Extract the (x, y) coordinate from the center of the cell holding the provided text.  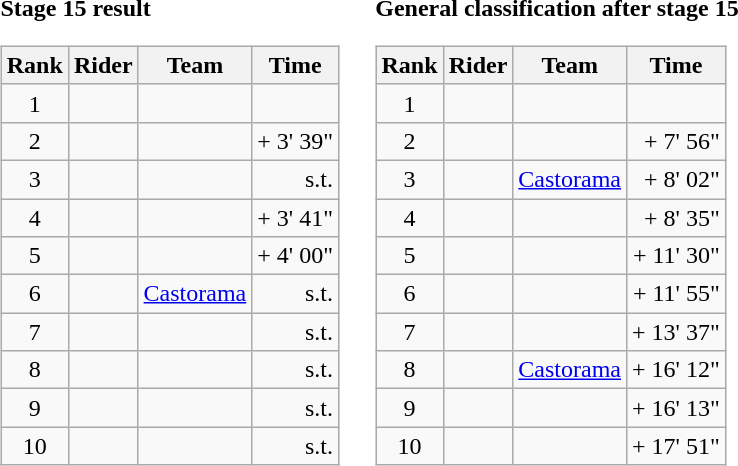
+ 3' 41" (296, 217)
+ 17' 51" (676, 446)
+ 8' 35" (676, 217)
+ 8' 02" (676, 179)
+ 16' 12" (676, 370)
+ 11' 55" (676, 294)
+ 4' 00" (296, 256)
+ 11' 30" (676, 256)
+ 13' 37" (676, 332)
+ 3' 39" (296, 141)
+ 16' 13" (676, 408)
+ 7' 56" (676, 141)
